Locate the cell with the specified text and output its [X, Y] center coordinate. 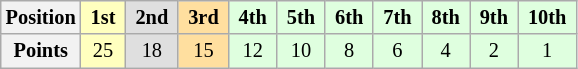
6th [349, 17]
10th [547, 17]
Points [41, 51]
4 [446, 51]
5th [301, 17]
7th [397, 17]
6 [397, 51]
2nd [152, 17]
10 [301, 51]
9th [494, 17]
1 [547, 51]
18 [152, 51]
8 [349, 51]
8th [446, 17]
12 [253, 51]
4th [253, 17]
15 [203, 51]
Position [41, 17]
25 [104, 51]
1st [104, 17]
2 [494, 51]
3rd [203, 17]
